Capture the cell that displays the provided text and extract its [X, Y] central coordinate. 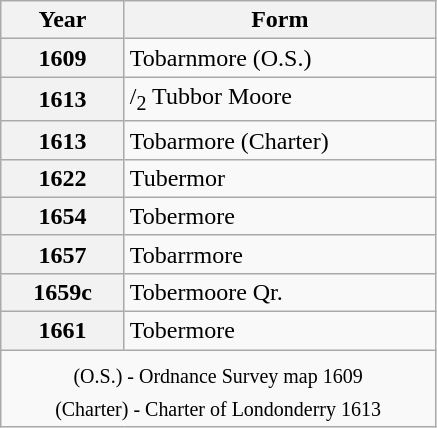
1622 [63, 178]
Year [63, 20]
/2 Tubbor Moore [280, 99]
1609 [63, 58]
Tobarmore (Charter) [280, 140]
1659c [63, 292]
Tobarnmore (O.S.) [280, 58]
Tubermor [280, 178]
Tobarrmore [280, 254]
Form [280, 20]
1654 [63, 216]
1657 [63, 254]
(O.S.) - Ordnance Survey map 1609(Charter) - Charter of Londonderry 1613 [218, 389]
1661 [63, 331]
Tobermoore Qr. [280, 292]
